Return the [x, y] coordinate for the center point of the cell that contains the specified text.  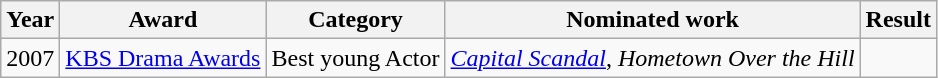
Award [163, 20]
Best young Actor [356, 58]
Result [898, 20]
Year [30, 20]
Nominated work [652, 20]
Category [356, 20]
KBS Drama Awards [163, 58]
Capital Scandal, Hometown Over the Hill [652, 58]
2007 [30, 58]
